Output the (X, Y) coordinate of the center of the cell containing the given text.  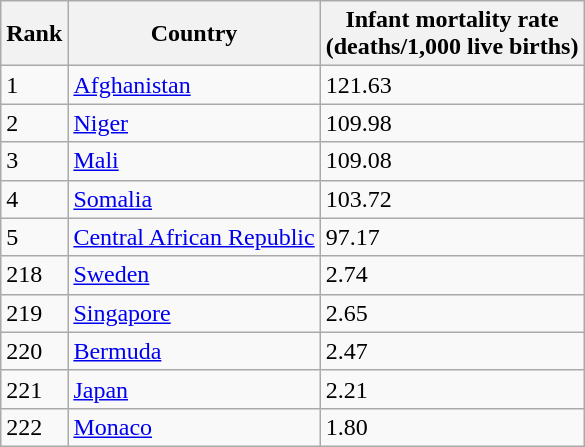
221 (34, 389)
2.21 (452, 389)
1 (34, 85)
121.63 (452, 85)
Japan (194, 389)
3 (34, 161)
Afghanistan (194, 85)
Rank (34, 34)
Somalia (194, 199)
Infant mortality rate (deaths/1,000 live births) (452, 34)
109.98 (452, 123)
2 (34, 123)
Bermuda (194, 351)
103.72 (452, 199)
Sweden (194, 275)
218 (34, 275)
109.08 (452, 161)
5 (34, 237)
2.47 (452, 351)
4 (34, 199)
2.74 (452, 275)
Singapore (194, 313)
97.17 (452, 237)
222 (34, 427)
220 (34, 351)
2.65 (452, 313)
Central African Republic (194, 237)
Country (194, 34)
219 (34, 313)
Monaco (194, 427)
Mali (194, 161)
Niger (194, 123)
1.80 (452, 427)
